From the cell containing the given text, extract its center point as (X, Y) coordinate. 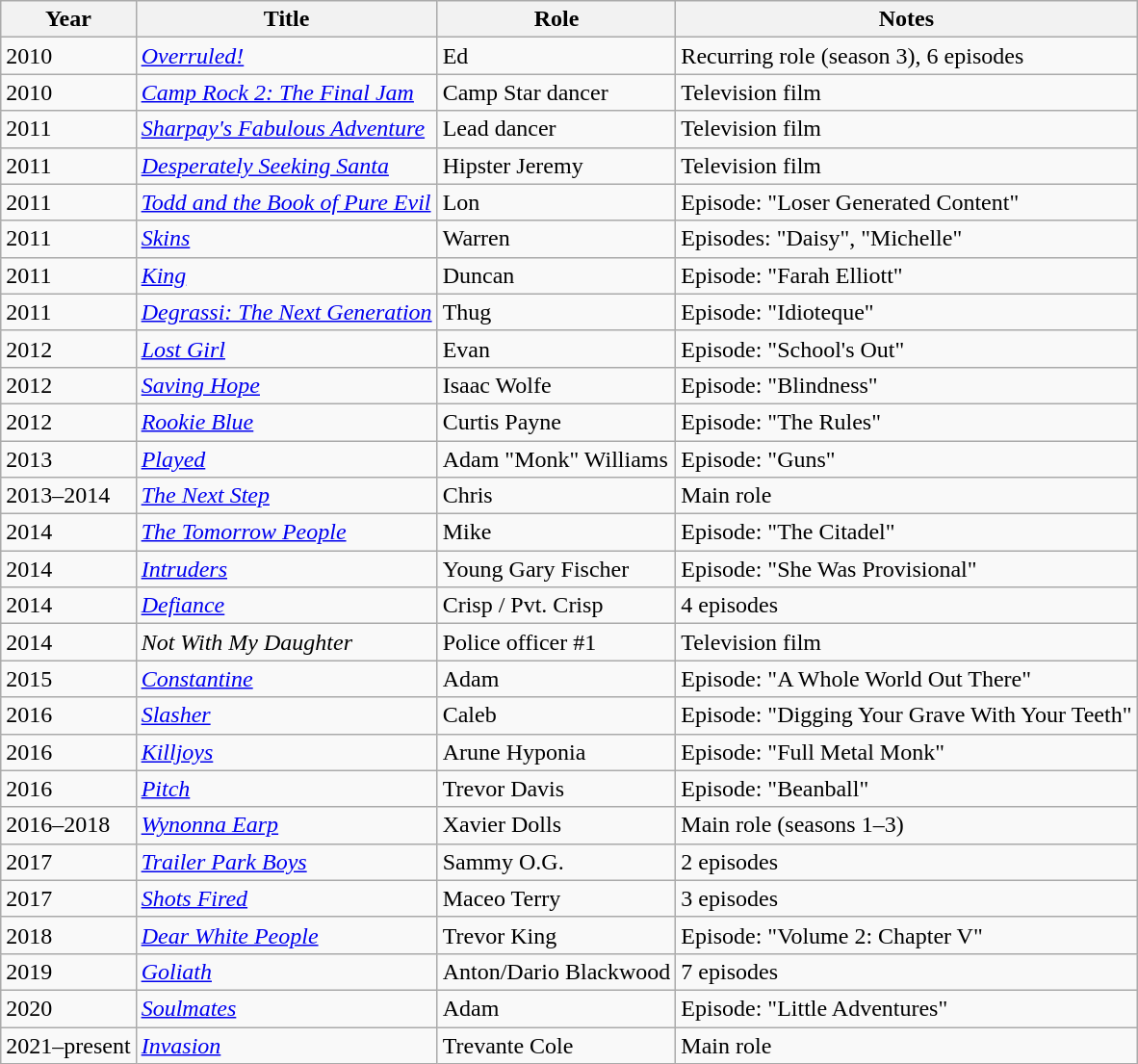
Episode: "Guns" (907, 459)
Mike (556, 532)
Episode: "School's Out" (907, 349)
Episode: "A Whole World Out There" (907, 679)
Maceo Terry (556, 898)
Title (287, 19)
Episode: "Beanball" (907, 789)
Skins (287, 239)
Episode: "Volume 2: Chapter V" (907, 935)
Trailer Park Boys (287, 862)
Intruders (287, 569)
Trevante Cole (556, 1045)
Adam "Monk" Williams (556, 459)
Sammy O.G. (556, 862)
Wynonna Earp (287, 825)
2018 (68, 935)
Lon (556, 202)
King (287, 275)
Thug (556, 312)
Caleb (556, 715)
Hipster Jeremy (556, 166)
2 episodes (907, 862)
Shots Fired (287, 898)
Episode: "Little Adventures" (907, 1008)
Curtis Payne (556, 422)
Episode: "She Was Provisional" (907, 569)
4 episodes (907, 606)
2021–present (68, 1045)
Episode: "Full Metal Monk" (907, 752)
The Next Step (287, 496)
2013–2014 (68, 496)
Episode: "The Citadel" (907, 532)
7 episodes (907, 972)
Defiance (287, 606)
2013 (68, 459)
Episode: "Digging Your Grave With Your Teeth" (907, 715)
Recurring role (season 3), 6 episodes (907, 56)
Constantine (287, 679)
Todd and the Book of Pure Evil (287, 202)
Episodes: "Daisy", "Michelle" (907, 239)
Trevor Davis (556, 789)
Isaac Wolfe (556, 385)
Lost Girl (287, 349)
Soulmates (287, 1008)
Year (68, 19)
Rookie Blue (287, 422)
Played (287, 459)
The Tomorrow People (287, 532)
Sharpay's Fabulous Adventure (287, 129)
Duncan (556, 275)
Evan (556, 349)
Notes (907, 19)
Desperately Seeking Santa (287, 166)
Young Gary Fischer (556, 569)
Degrassi: The Next Generation (287, 312)
Episode: "Farah Elliott" (907, 275)
Saving Hope (287, 385)
Lead dancer (556, 129)
2019 (68, 972)
Anton/Dario Blackwood (556, 972)
Camp Star dancer (556, 92)
Goliath (287, 972)
Chris (556, 496)
Arune Hyponia (556, 752)
Role (556, 19)
Trevor King (556, 935)
Episode: "The Rules" (907, 422)
Warren (556, 239)
Killjoys (287, 752)
3 episodes (907, 898)
Not With My Daughter (287, 642)
2020 (68, 1008)
Invasion (287, 1045)
Episode: "Blindness" (907, 385)
Camp Rock 2: The Final Jam (287, 92)
2015 (68, 679)
Slasher (287, 715)
Pitch (287, 789)
Ed (556, 56)
Dear White People (287, 935)
Overruled! (287, 56)
Main role (seasons 1–3) (907, 825)
Xavier Dolls (556, 825)
Crisp / Pvt. Crisp (556, 606)
Episode: "Idioteque" (907, 312)
2016–2018 (68, 825)
Episode: "Loser Generated Content" (907, 202)
Police officer #1 (556, 642)
